For the text-containing cell, return its midpoint in (x, y) coordinate format. 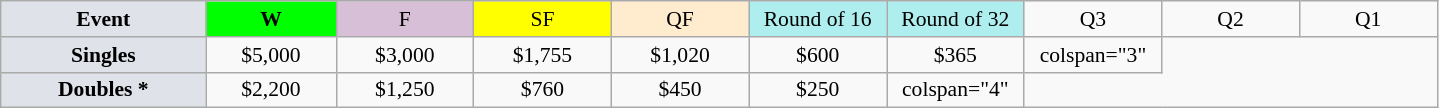
Doubles * (104, 90)
Singles (104, 55)
$2,200 (271, 90)
$1,755 (543, 55)
$760 (543, 90)
$365 (955, 55)
$250 (818, 90)
$5,000 (271, 55)
Q1 (1368, 19)
$450 (680, 90)
W (271, 19)
Q3 (1093, 19)
colspan="3" (1093, 55)
Event (104, 19)
$600 (818, 55)
SF (543, 19)
Round of 32 (955, 19)
$1,020 (680, 55)
colspan="4" (955, 90)
$1,250 (405, 90)
$3,000 (405, 55)
Round of 16 (818, 19)
F (405, 19)
QF (680, 19)
Q2 (1231, 19)
